Search for the cell housing the specified text and yield its [X, Y] center coordinate. 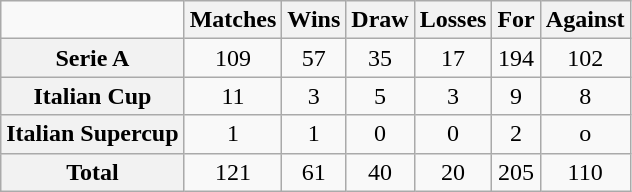
Losses [453, 20]
Italian Supercup [92, 134]
2 [516, 134]
9 [516, 96]
8 [585, 96]
57 [314, 58]
20 [453, 172]
205 [516, 172]
40 [380, 172]
17 [453, 58]
Italian Cup [92, 96]
Serie A [92, 58]
5 [380, 96]
194 [516, 58]
102 [585, 58]
o [585, 134]
Against [585, 20]
Matches [233, 20]
110 [585, 172]
109 [233, 58]
35 [380, 58]
Total [92, 172]
Wins [314, 20]
121 [233, 172]
Draw [380, 20]
For [516, 20]
11 [233, 96]
61 [314, 172]
